Scan for the cell matching the given text and deliver its (X, Y) coordinate at center. 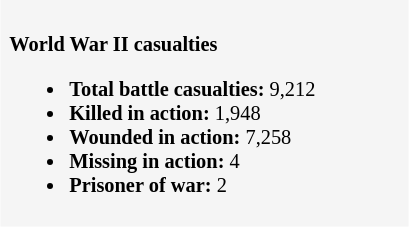
World War II casualtiesTotal battle casualties: 9,212Killed in action: 1,948Wounded in action: 7,258Missing in action: 4Prisoner of war: 2 (204, 114)
